Return (X, Y) of the center of cell containing provided text 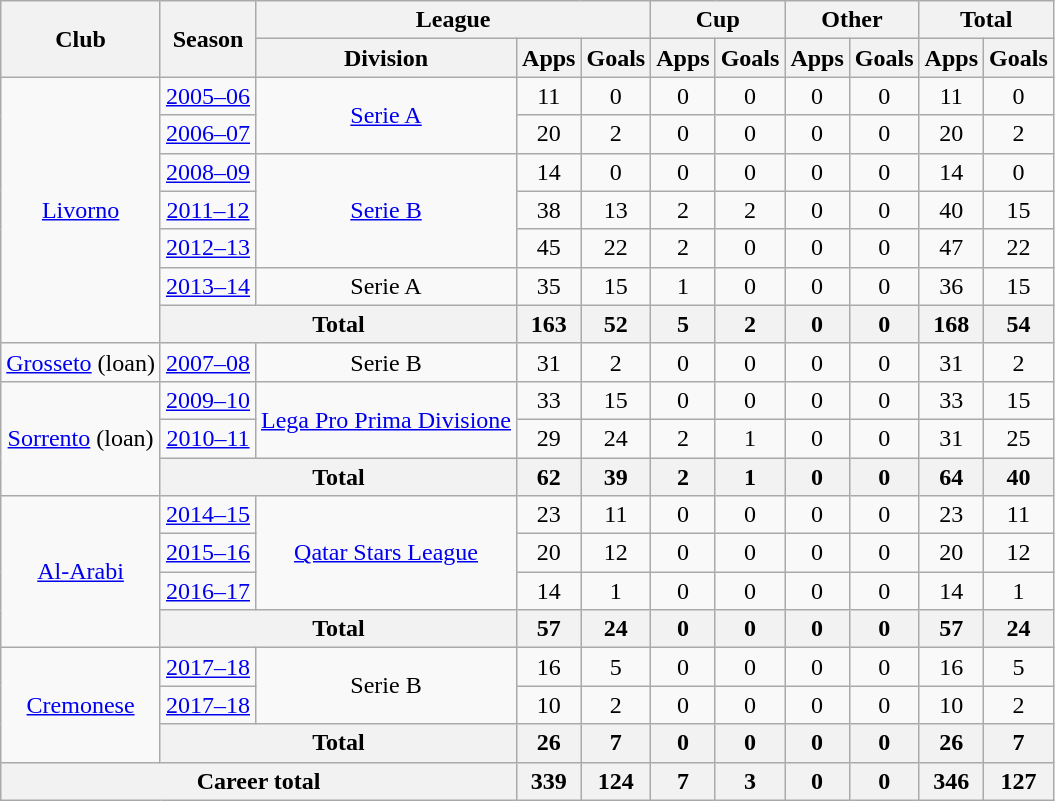
47 (951, 248)
2008–09 (208, 172)
2010–11 (208, 438)
2006–07 (208, 134)
346 (951, 781)
36 (951, 286)
Club (81, 39)
2009–10 (208, 400)
35 (549, 286)
64 (951, 477)
Al-Arabi (81, 572)
45 (549, 248)
25 (1019, 438)
168 (951, 324)
2015–16 (208, 553)
39 (616, 477)
2013–14 (208, 286)
League (454, 20)
2016–17 (208, 591)
52 (616, 324)
127 (1019, 781)
29 (549, 438)
3 (750, 781)
2014–15 (208, 515)
Other (852, 20)
Division (386, 58)
Grosseto (loan) (81, 362)
163 (549, 324)
13 (616, 210)
2005–06 (208, 96)
Sorrento (loan) (81, 438)
Lega Pro Prima Divisione (386, 419)
2007–08 (208, 362)
Qatar Stars League (386, 553)
2012–13 (208, 248)
62 (549, 477)
Cremonese (81, 705)
2011–12 (208, 210)
54 (1019, 324)
Livorno (81, 210)
Season (208, 39)
339 (549, 781)
Cup (718, 20)
124 (616, 781)
Career total (259, 781)
38 (549, 210)
